Scan for the cell matching the given text and deliver its [X, Y] coordinate at center. 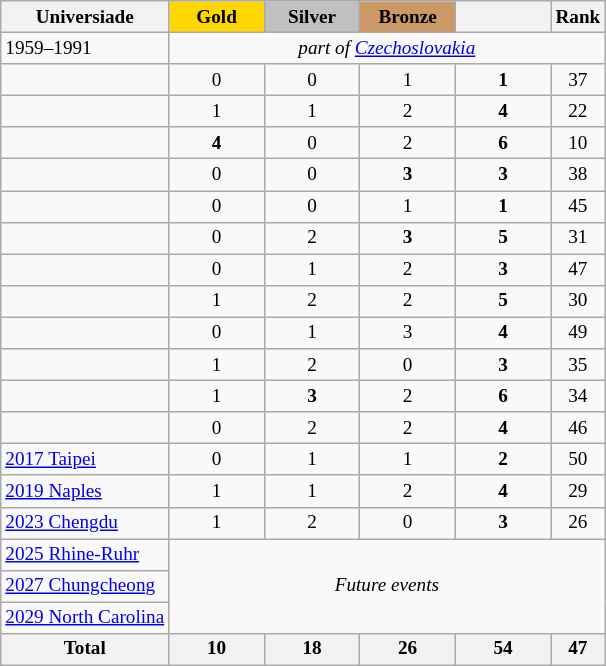
54 [503, 649]
Bronze [408, 17]
49 [578, 333]
1959–1991 [85, 48]
Total [85, 649]
45 [578, 206]
37 [578, 80]
50 [578, 460]
2029 North Carolina [85, 618]
30 [578, 301]
2023 Chengdu [85, 523]
18 [312, 649]
2027 Chungcheong [85, 586]
Universiade [85, 17]
part of Czechoslovakia [387, 48]
Future events [387, 586]
22 [578, 111]
38 [578, 175]
2025 Rhine-Ruhr [85, 554]
2017 Taipei [85, 460]
35 [578, 365]
Gold [217, 17]
34 [578, 396]
Rank [578, 17]
2019 Naples [85, 491]
Silver [312, 17]
31 [578, 238]
46 [578, 428]
29 [578, 491]
